Determine the [x, y] coordinate at the center of the cell enclosing the given text.  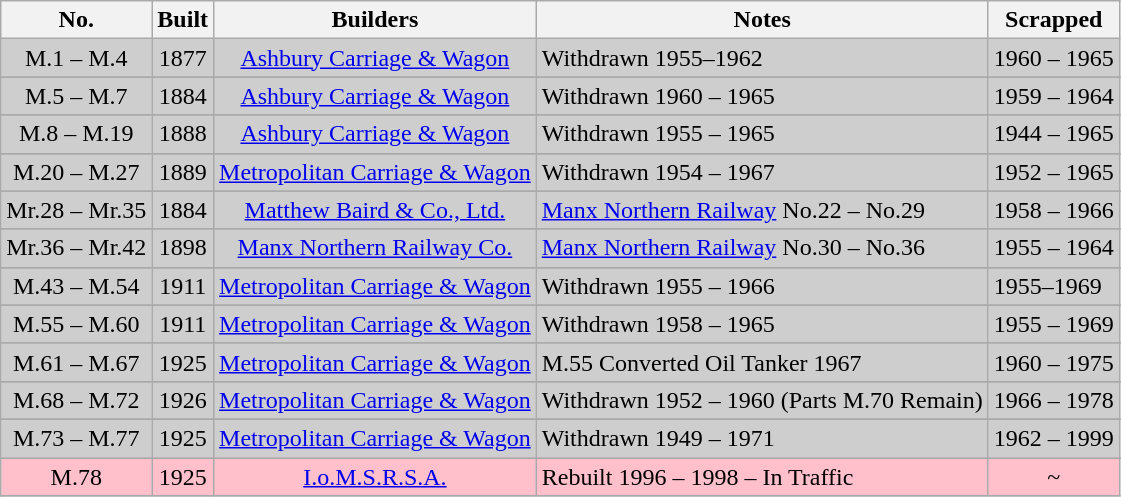
1877 [183, 58]
1889 [183, 172]
Withdrawn 1960 – 1965 [762, 96]
M.68 – M.72 [76, 400]
Mr.36 – Mr.42 [76, 248]
1960 – 1975 [1054, 362]
Withdrawn 1955 – 1966 [762, 286]
Built [183, 20]
Mr.28 – Mr.35 [76, 210]
M.8 – M.19 [76, 134]
Manx Northern Railway Co. [376, 248]
Manx Northern Railway No.22 – No.29 [762, 210]
M.73 – M.77 [76, 438]
1952 – 1965 [1054, 172]
Builders [376, 20]
~ [1054, 477]
No. [76, 20]
Scrapped [1054, 20]
M.61 – M.67 [76, 362]
1959 – 1964 [1054, 96]
1926 [183, 400]
Withdrawn 1955–1962 [762, 58]
Matthew Baird & Co., Ltd. [376, 210]
Withdrawn 1955 – 1965 [762, 134]
Withdrawn 1952 – 1960 (Parts M.70 Remain) [762, 400]
1958 – 1966 [1054, 210]
Withdrawn 1949 – 1971 [762, 438]
Notes [762, 20]
1944 – 1965 [1054, 134]
M.1 – M.4 [76, 58]
M.78 [76, 477]
1898 [183, 248]
M.43 – M.54 [76, 286]
M.55 Converted Oil Tanker 1967 [762, 362]
Withdrawn 1954 – 1967 [762, 172]
1888 [183, 134]
1966 – 1978 [1054, 400]
M.20 – M.27 [76, 172]
M.5 – M.7 [76, 96]
1955 – 1964 [1054, 248]
1955–1969 [1054, 286]
1960 – 1965 [1054, 58]
1955 – 1969 [1054, 324]
Manx Northern Railway No.30 – No.36 [762, 248]
Rebuilt 1996 – 1998 – In Traffic [762, 477]
I.o.M.S.R.S.A. [376, 477]
1962 – 1999 [1054, 438]
Withdrawn 1958 – 1965 [762, 324]
M.55 – M.60 [76, 324]
